Extract the [x, y] coordinate from the center of the cell holding the provided text.  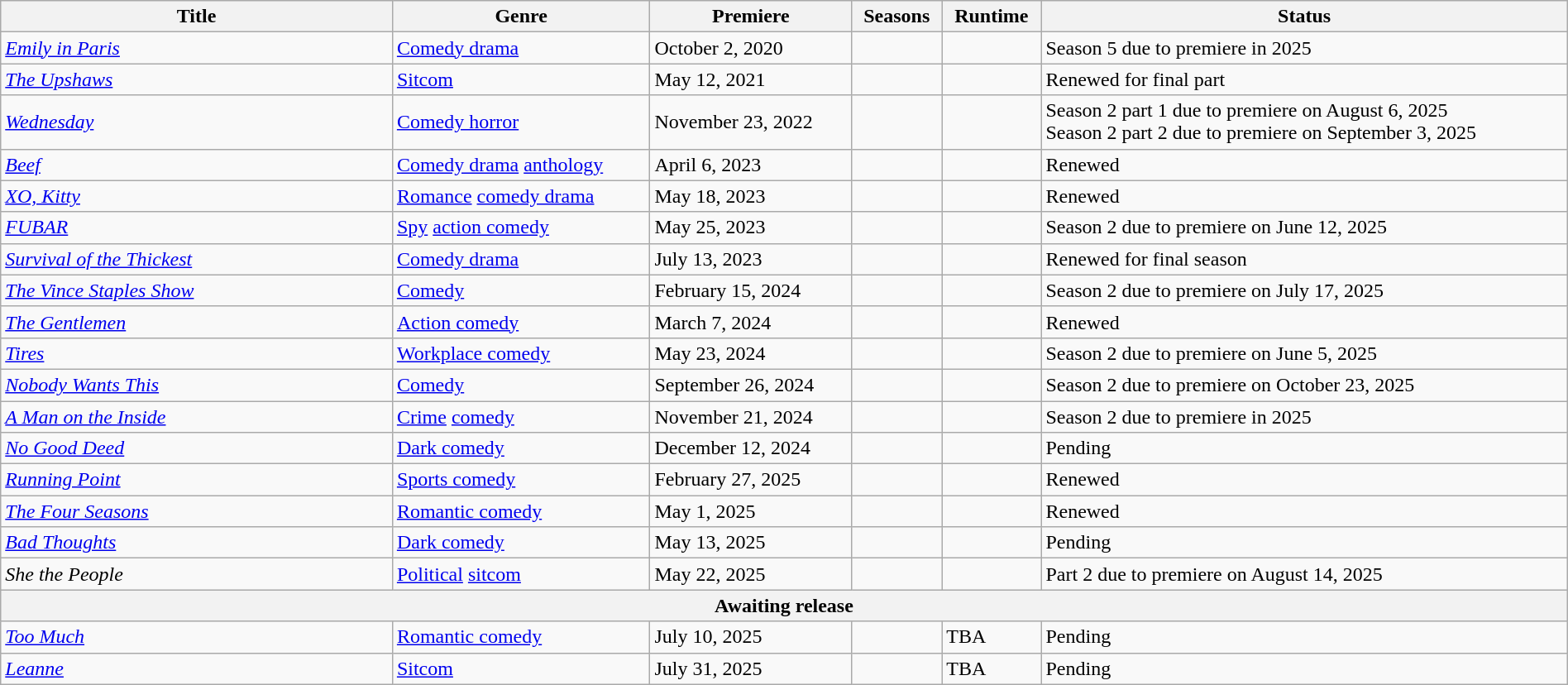
Season 2 due to premiere on July 17, 2025 [1304, 290]
Season 2 due to premiere in 2025 [1304, 416]
September 26, 2024 [751, 385]
No Good Deed [197, 448]
Crime comedy [521, 416]
Season 2 due to premiere on June 12, 2025 [1304, 228]
The Vince Staples Show [197, 290]
May 18, 2023 [751, 196]
Season 2 due to premiere on October 23, 2025 [1304, 385]
Tires [197, 353]
November 21, 2024 [751, 416]
The Upshaws [197, 79]
May 1, 2025 [751, 511]
The Gentlemen [197, 322]
Nobody Wants This [197, 385]
July 13, 2023 [751, 259]
Sports comedy [521, 480]
FUBAR [197, 228]
Season 5 due to premiere in 2025 [1304, 48]
Too Much [197, 637]
Leanne [197, 668]
Season 2 part 1 due to premiere on August 6, 2025Season 2 part 2 due to premiere on September 3, 2025 [1304, 122]
Season 2 due to premiere on June 5, 2025 [1304, 353]
July 31, 2025 [751, 668]
XO, Kitty [197, 196]
Workplace comedy [521, 353]
The Four Seasons [197, 511]
She the People [197, 574]
Awaiting release [784, 606]
April 6, 2023 [751, 165]
A Man on the Inside [197, 416]
May 13, 2025 [751, 543]
Comedy horror [521, 122]
Runtime [992, 17]
November 23, 2022 [751, 122]
May 25, 2023 [751, 228]
Comedy drama anthology [521, 165]
March 7, 2024 [751, 322]
Seasons [896, 17]
Political sitcom [521, 574]
Survival of the Thickest [197, 259]
February 15, 2024 [751, 290]
Part 2 due to premiere on August 14, 2025 [1304, 574]
Bad Thoughts [197, 543]
Beef [197, 165]
Title [197, 17]
Emily in Paris [197, 48]
February 27, 2025 [751, 480]
May 23, 2024 [751, 353]
October 2, 2020 [751, 48]
Genre [521, 17]
Premiere [751, 17]
December 12, 2024 [751, 448]
Action comedy [521, 322]
Renewed for final part [1304, 79]
Running Point [197, 480]
Spy action comedy [521, 228]
Status [1304, 17]
May 12, 2021 [751, 79]
Romance comedy drama [521, 196]
May 22, 2025 [751, 574]
Wednesday [197, 122]
Renewed for final season [1304, 259]
July 10, 2025 [751, 637]
